Identify which cell holds the provided text, then report its (x, y) central coordinate. 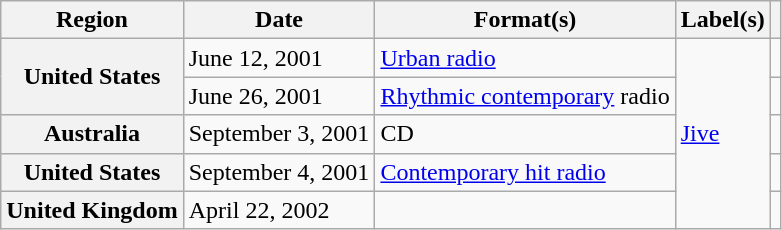
Urban radio (525, 58)
September 3, 2001 (279, 134)
Rhythmic contemporary radio (525, 96)
June 12, 2001 (279, 58)
Jive (722, 134)
June 26, 2001 (279, 96)
CD (525, 134)
Date (279, 20)
Label(s) (722, 20)
April 22, 2002 (279, 210)
Region (92, 20)
United Kingdom (92, 210)
Format(s) (525, 20)
Contemporary hit radio (525, 172)
Australia (92, 134)
September 4, 2001 (279, 172)
